Detect which cell encompasses the target text, then output its [x, y] center coordinate. 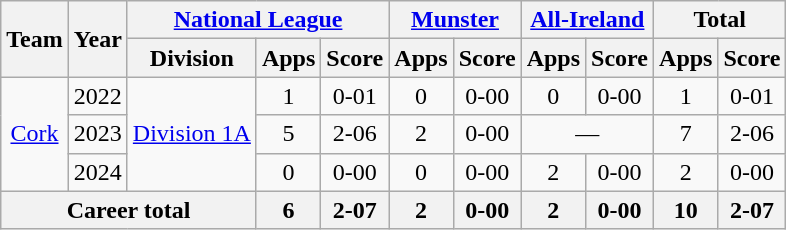
2022 [98, 96]
Cork [35, 134]
Division [192, 58]
5 [288, 134]
Total [720, 20]
Year [98, 39]
10 [686, 210]
— [587, 134]
2023 [98, 134]
Career total [129, 210]
Division 1A [192, 134]
6 [288, 210]
National League [258, 20]
Munster [455, 20]
All-Ireland [587, 20]
2024 [98, 172]
Team [35, 39]
7 [686, 134]
